Output the (X, Y) coordinate of the center of the cell containing the given text.  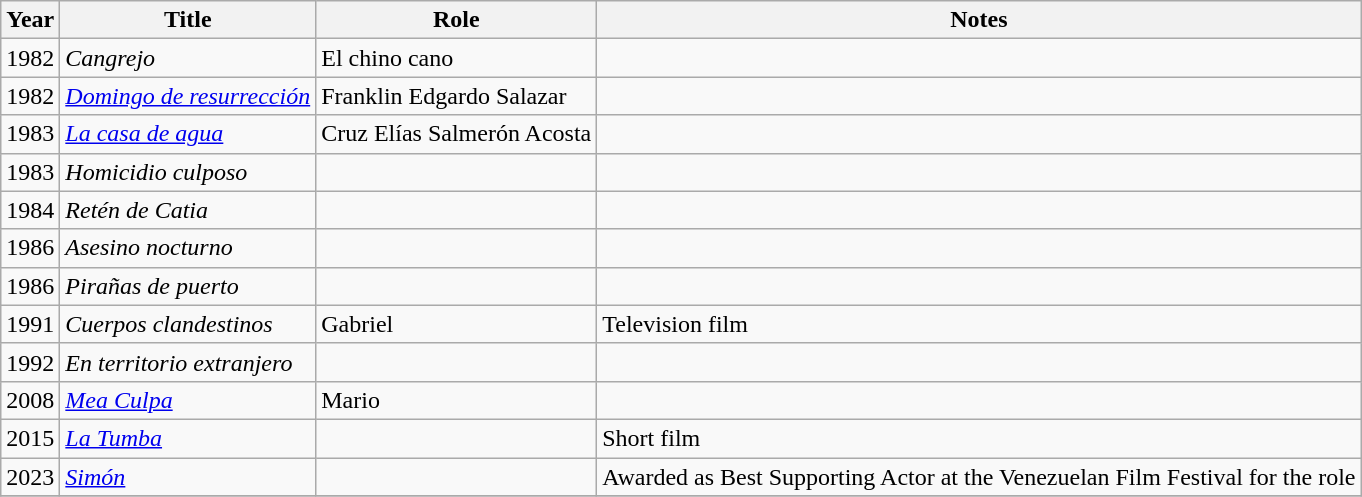
Cangrejo (188, 58)
Asesino nocturno (188, 248)
Role (456, 20)
1991 (30, 324)
Mea Culpa (188, 400)
Notes (979, 20)
Title (188, 20)
La casa de agua (188, 134)
El chino cano (456, 58)
2015 (30, 438)
1984 (30, 210)
Simón (188, 477)
Gabriel (456, 324)
Awarded as Best Supporting Actor at the Venezuelan Film Festival for the role (979, 477)
Pirañas de puerto (188, 286)
1992 (30, 362)
Short film (979, 438)
Television film (979, 324)
En territorio extranjero (188, 362)
Cuerpos clandestinos (188, 324)
Year (30, 20)
Franklin Edgardo Salazar (456, 96)
2023 (30, 477)
Homicidio culposo (188, 172)
Domingo de resurrección (188, 96)
Mario (456, 400)
Cruz Elías Salmerón Acosta (456, 134)
Retén de Catia (188, 210)
La Tumba (188, 438)
2008 (30, 400)
